Identify which cell holds the provided text, then report its (x, y) central coordinate. 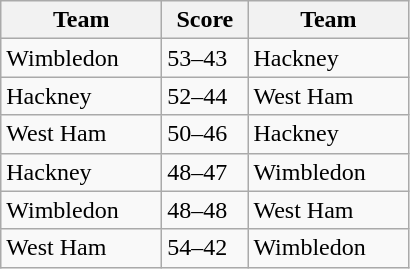
48–48 (205, 210)
50–46 (205, 134)
Score (205, 20)
48–47 (205, 172)
52–44 (205, 96)
54–42 (205, 248)
53–43 (205, 58)
